Search for the cell housing the specified text and yield its [X, Y] center coordinate. 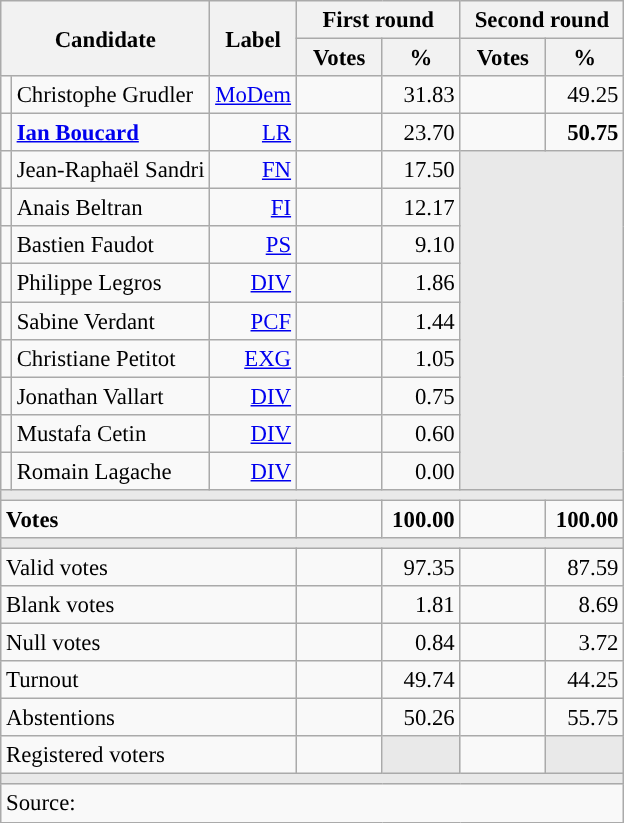
44.25 [585, 680]
0.75 [421, 396]
87.59 [585, 567]
1.44 [421, 321]
Blank votes [149, 605]
12.17 [421, 208]
Label [254, 38]
50.75 [585, 133]
Christiane Petitot [110, 358]
Valid votes [149, 567]
9.10 [421, 245]
Sabine Verdant [110, 321]
Philippe Legros [110, 283]
Turnout [149, 680]
31.83 [421, 95]
MoDem [254, 95]
Registered voters [149, 755]
0.84 [421, 643]
50.26 [421, 718]
Ian Boucard [110, 133]
Mustafa Cetin [110, 433]
Abstentions [149, 718]
Bastien Faudot [110, 245]
Jonathan Vallart [110, 396]
First round [378, 20]
FN [254, 170]
1.81 [421, 605]
17.50 [421, 170]
Source: [312, 804]
LR [254, 133]
0.00 [421, 471]
Candidate [106, 38]
Second round [542, 20]
55.75 [585, 718]
PS [254, 245]
FI [254, 208]
EXG [254, 358]
23.70 [421, 133]
1.05 [421, 358]
49.74 [421, 680]
3.72 [585, 643]
8.69 [585, 605]
PCF [254, 321]
97.35 [421, 567]
Romain Lagache [110, 471]
1.86 [421, 283]
0.60 [421, 433]
Null votes [149, 643]
Anais Beltran [110, 208]
Jean-Raphaël Sandri [110, 170]
Christophe Grudler [110, 95]
49.25 [585, 95]
